Extract the (X, Y) coordinate from the center of the cell holding the provided text.  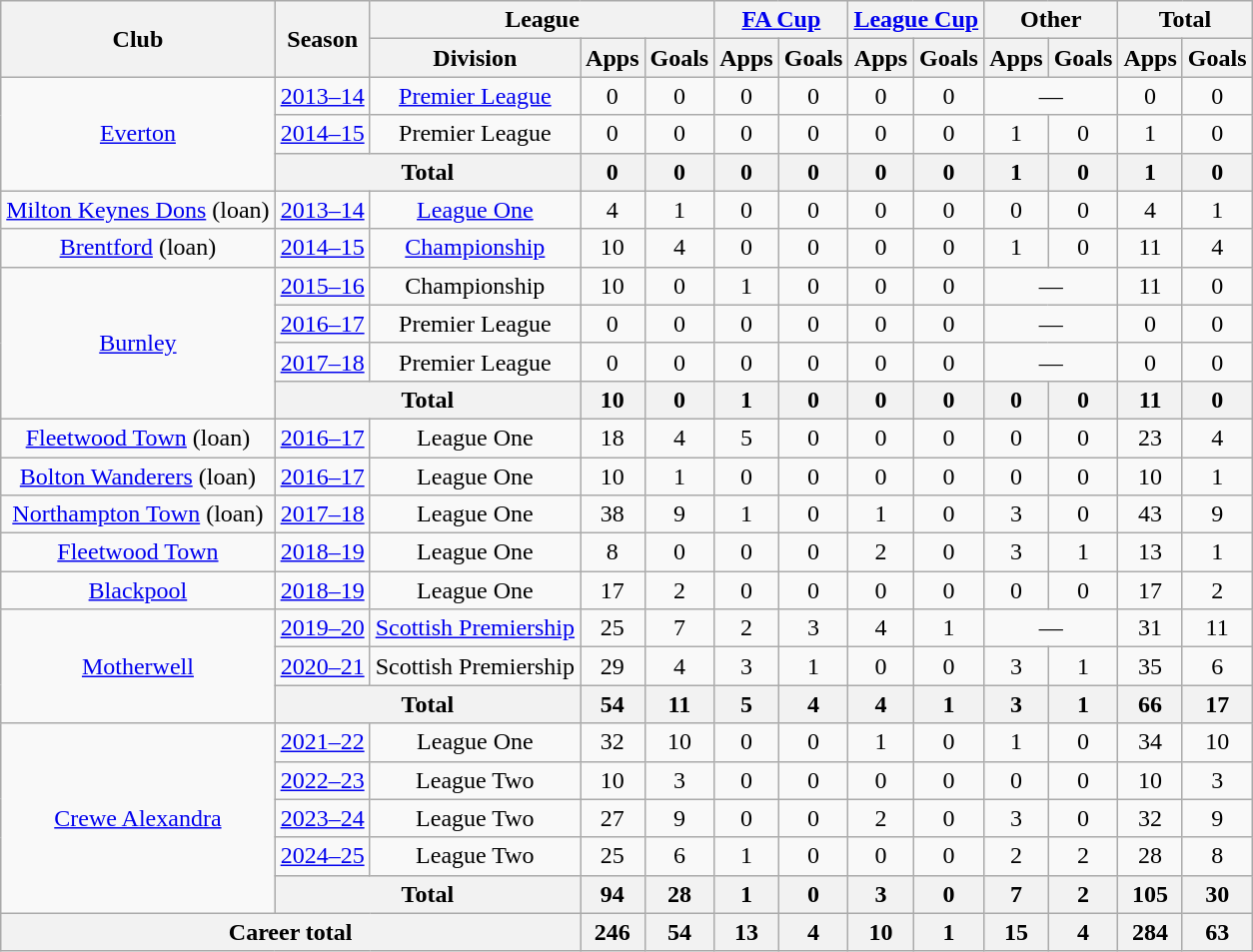
Other (1051, 20)
31 (1150, 628)
105 (1150, 894)
284 (1150, 932)
Blackpool (138, 590)
Bolton Wanderers (loan) (138, 476)
2022–23 (322, 780)
League (542, 20)
League Cup (916, 20)
2019–20 (322, 628)
18 (613, 438)
FA Cup (781, 20)
Crewe Alexandra (138, 818)
Motherwell (138, 666)
Career total (291, 932)
Northampton Town (loan) (138, 514)
Burnley (138, 343)
35 (1150, 666)
27 (613, 818)
Fleetwood Town (loan) (138, 438)
30 (1217, 894)
2024–25 (322, 856)
66 (1150, 704)
43 (1150, 514)
29 (613, 666)
34 (1150, 742)
15 (1016, 932)
2015–16 (322, 286)
Fleetwood Town (138, 552)
94 (613, 894)
Club (138, 39)
Season (322, 39)
2020–21 (322, 666)
23 (1150, 438)
38 (613, 514)
Division (475, 58)
Milton Keynes Dons (loan) (138, 210)
2023–24 (322, 818)
63 (1217, 932)
Everton (138, 134)
Brentford (loan) (138, 248)
246 (613, 932)
2021–22 (322, 742)
